Determine the [x, y] coordinate at the center of the cell enclosing the given text.  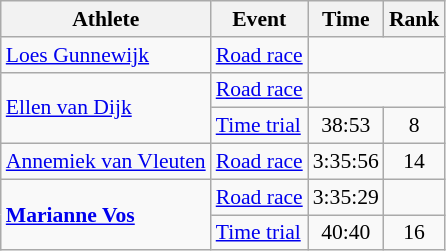
Marianne Vos [106, 214]
3:35:29 [346, 197]
16 [414, 233]
14 [414, 162]
Loes Gunnewijk [106, 55]
3:35:56 [346, 162]
Annemiek van Vleuten [106, 162]
Ellen van Dijk [106, 108]
Rank [414, 19]
Event [260, 19]
40:40 [346, 233]
Athlete [106, 19]
Time [346, 19]
8 [414, 126]
38:53 [346, 126]
